For the text-containing cell, return its midpoint in (X, Y) coordinate format. 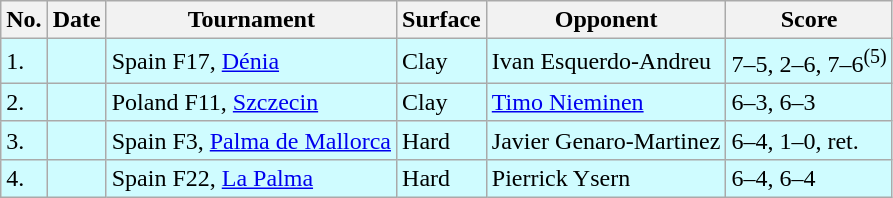
6–4, 1–0, ret. (809, 140)
Spain F3, Palma de Mallorca (251, 140)
Poland F11, Szczecin (251, 102)
Spain F17, Dénia (251, 62)
3. (24, 140)
Pierrick Ysern (606, 178)
7–5, 2–6, 7–6(5) (809, 62)
Tournament (251, 20)
4. (24, 178)
6–3, 6–3 (809, 102)
Spain F22, La Palma (251, 178)
Date (76, 20)
6–4, 6–4 (809, 178)
Javier Genaro-Martinez (606, 140)
2. (24, 102)
1. (24, 62)
No. (24, 20)
Ivan Esquerdo-Andreu (606, 62)
Opponent (606, 20)
Score (809, 20)
Timo Nieminen (606, 102)
Surface (442, 20)
